Search for the cell housing the specified text and yield its [x, y] center coordinate. 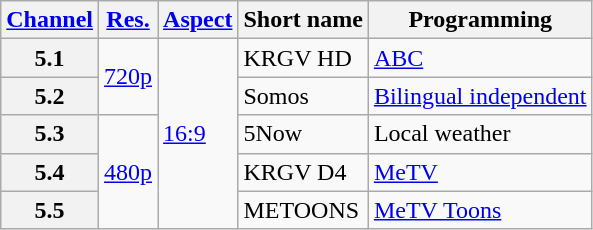
5.2 [50, 96]
Local weather [480, 134]
5Now [303, 134]
Res. [128, 20]
Short name [303, 20]
Bilingual independent [480, 96]
Somos [303, 96]
Programming [480, 20]
Aspect [198, 20]
ABC [480, 58]
5.3 [50, 134]
5.4 [50, 172]
Channel [50, 20]
MeTV [480, 172]
480p [128, 172]
KRGV D4 [303, 172]
5.1 [50, 58]
METOONS [303, 210]
16:9 [198, 134]
720p [128, 77]
MeTV Toons [480, 210]
KRGV HD [303, 58]
5.5 [50, 210]
